From the cell containing the given text, extract its center point as (X, Y) coordinate. 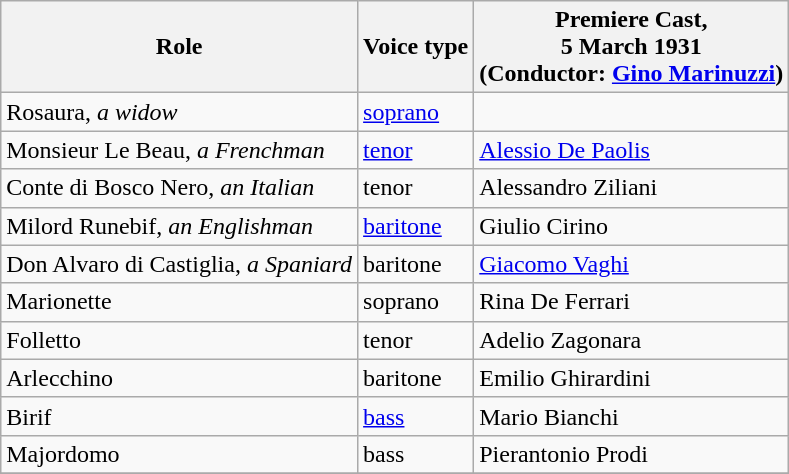
Emilio Ghirardini (632, 378)
Folletto (180, 340)
Don Alvaro di Castiglia, a Spaniard (180, 264)
Arlecchino (180, 378)
Conte di Bosco Nero, an Italian (180, 188)
Majordomo (180, 454)
Marionette (180, 302)
Rina De Ferrari (632, 302)
Giulio Cirino (632, 226)
Alessandro Ziliani (632, 188)
Birif (180, 416)
Role (180, 47)
Rosaura, a widow (180, 112)
Premiere Cast, 5 March 1931(Conductor: Gino Marinuzzi) (632, 47)
Mario Bianchi (632, 416)
Voice type (416, 47)
Milord Runebif, an Englishman (180, 226)
Alessio De Paolis (632, 150)
Monsieur Le Beau, a Frenchman (180, 150)
Adelio Zagonara (632, 340)
Pierantonio Prodi (632, 454)
Giacomo Vaghi (632, 264)
